From the cell containing the given text, extract its center point as (X, Y) coordinate. 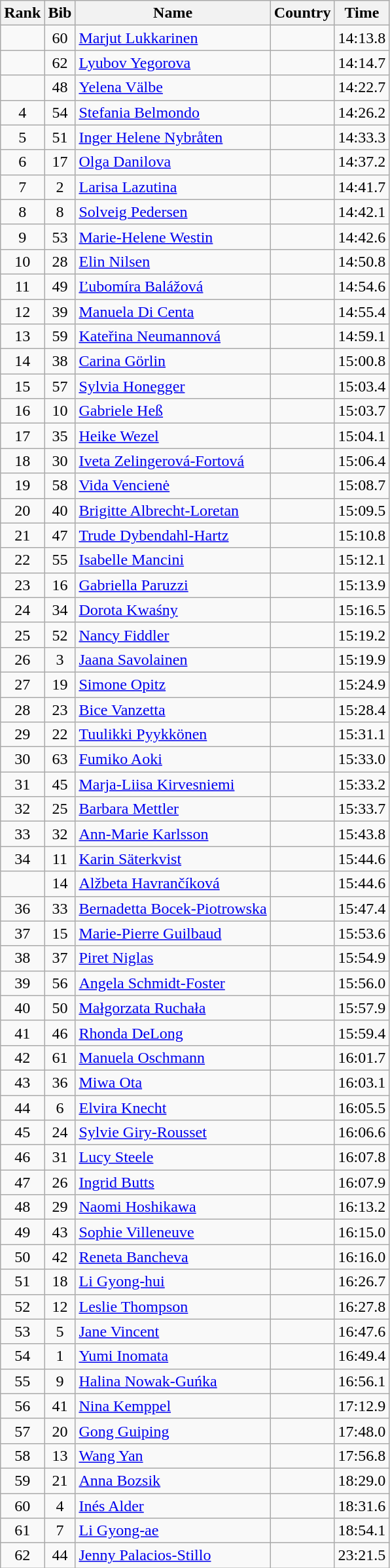
15:59.4 (362, 1033)
14:59.1 (362, 337)
15:33.2 (362, 784)
15:10.8 (362, 535)
Marjut Lukkarinen (173, 38)
Jaana Savolainen (173, 659)
Li Gyong-ae (173, 1531)
Naomi Hoshikawa (173, 1207)
15:09.5 (362, 510)
18:54.1 (362, 1531)
Brigitte Albrecht-Loretan (173, 510)
Gong Guiping (173, 1431)
23:21.5 (362, 1556)
15:24.9 (362, 684)
Halina Nowak-Guńka (173, 1381)
Karin Säterkvist (173, 859)
Elvira Knecht (173, 1108)
Heike Wezel (173, 436)
14:42.1 (362, 212)
1 (60, 1356)
Simone Opitz (173, 684)
15:13.9 (362, 585)
15:47.4 (362, 909)
15:16.5 (362, 610)
Larisa Lazutina (173, 187)
16:56.1 (362, 1381)
Sophie Villeneuve (173, 1232)
17:56.8 (362, 1456)
18:31.6 (362, 1505)
15:31.1 (362, 735)
Yelena Välbe (173, 88)
16:16.0 (362, 1257)
63 (60, 759)
15:54.9 (362, 958)
Lyubov Yegorova (173, 63)
Marie-Pierre Guilbaud (173, 933)
14:54.6 (362, 286)
16:06.6 (362, 1133)
Country (302, 13)
14:50.8 (362, 261)
Nina Kemppel (173, 1406)
14:41.7 (362, 187)
Leslie Thompson (173, 1307)
Inger Helene Nybråten (173, 137)
Jane Vincent (173, 1331)
Name (173, 13)
Alžbeta Havrančíková (173, 884)
Iveta Zelingerová-Fortová (173, 461)
Li Gyong-hui (173, 1282)
Reneta Bancheva (173, 1257)
Ľubomíra Balážová (173, 286)
15:08.7 (362, 486)
16:01.7 (362, 1058)
Isabelle Mancini (173, 560)
Yumi Inomata (173, 1356)
16:26.7 (362, 1282)
Sylvia Honegger (173, 386)
Anna Bozsik (173, 1480)
35 (60, 436)
Olga Danilova (173, 162)
15:03.7 (362, 411)
16:15.0 (362, 1232)
Ann-Marie Karlsson (173, 834)
14:13.8 (362, 38)
16:47.6 (362, 1331)
Trude Dybendahl-Hartz (173, 535)
Ingrid Butts (173, 1182)
15:00.8 (362, 361)
14:42.6 (362, 237)
Piret Niglas (173, 958)
15:19.2 (362, 635)
16:13.2 (362, 1207)
15:28.4 (362, 709)
Angela Schmidt-Foster (173, 983)
16:07.9 (362, 1182)
15:33.7 (362, 809)
14:26.2 (362, 112)
Manuela Oschmann (173, 1058)
15:06.4 (362, 461)
16:49.4 (362, 1356)
Manuela Di Centa (173, 312)
Rank (22, 13)
Vida Vencienė (173, 486)
Gabriella Paruzzi (173, 585)
15:19.9 (362, 659)
16:07.8 (362, 1158)
Barbara Mettler (173, 809)
Fumiko Aoki (173, 759)
Małgorzata Ruchała (173, 1008)
15:53.6 (362, 933)
Lucy Steele (173, 1158)
Carina Görlin (173, 361)
16:03.1 (362, 1082)
Miwa Ota (173, 1082)
3 (60, 659)
15:43.8 (362, 834)
Marja-Liisa Kirvesniemi (173, 784)
Tuulikki Pyykkönen (173, 735)
15:03.4 (362, 386)
27 (22, 684)
Jenny Palacios-Stillo (173, 1556)
Bernadetta Bocek-Piotrowska (173, 909)
14:14.7 (362, 63)
Inés Alder (173, 1505)
Elin Nilsen (173, 261)
Gabriele Heß (173, 411)
Nancy Fiddler (173, 635)
16:05.5 (362, 1108)
17:48.0 (362, 1431)
14:22.7 (362, 88)
17:12.9 (362, 1406)
Wang Yan (173, 1456)
15:33.0 (362, 759)
Bib (60, 13)
18:29.0 (362, 1480)
Dorota Kwaśny (173, 610)
16:27.8 (362, 1307)
15:12.1 (362, 560)
14:55.4 (362, 312)
15:56.0 (362, 983)
Marie-Helene Westin (173, 237)
2 (60, 187)
14:37.2 (362, 162)
Time (362, 13)
Stefania Belmondo (173, 112)
Sylvie Giry-Rousset (173, 1133)
Kateřina Neumannová (173, 337)
15:04.1 (362, 436)
15:57.9 (362, 1008)
Solveig Pedersen (173, 212)
14:33.3 (362, 137)
Bice Vanzetta (173, 709)
Rhonda DeLong (173, 1033)
